Locate the cell with the specified text and output its [X, Y] center coordinate. 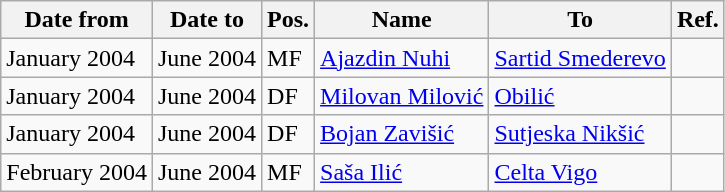
Date to [206, 20]
Sartid Smederevo [580, 58]
Obilić [580, 96]
Ref. [698, 20]
Celta Vigo [580, 172]
Sutjeska Nikšić [580, 134]
Pos. [288, 20]
To [580, 20]
Date from [77, 20]
Ajazdin Nuhi [402, 58]
February 2004 [77, 172]
Bojan Zavišić [402, 134]
Saša Ilić [402, 172]
Milovan Milović [402, 96]
Name [402, 20]
